Detect which cell encompasses the target text, then output its [x, y] center coordinate. 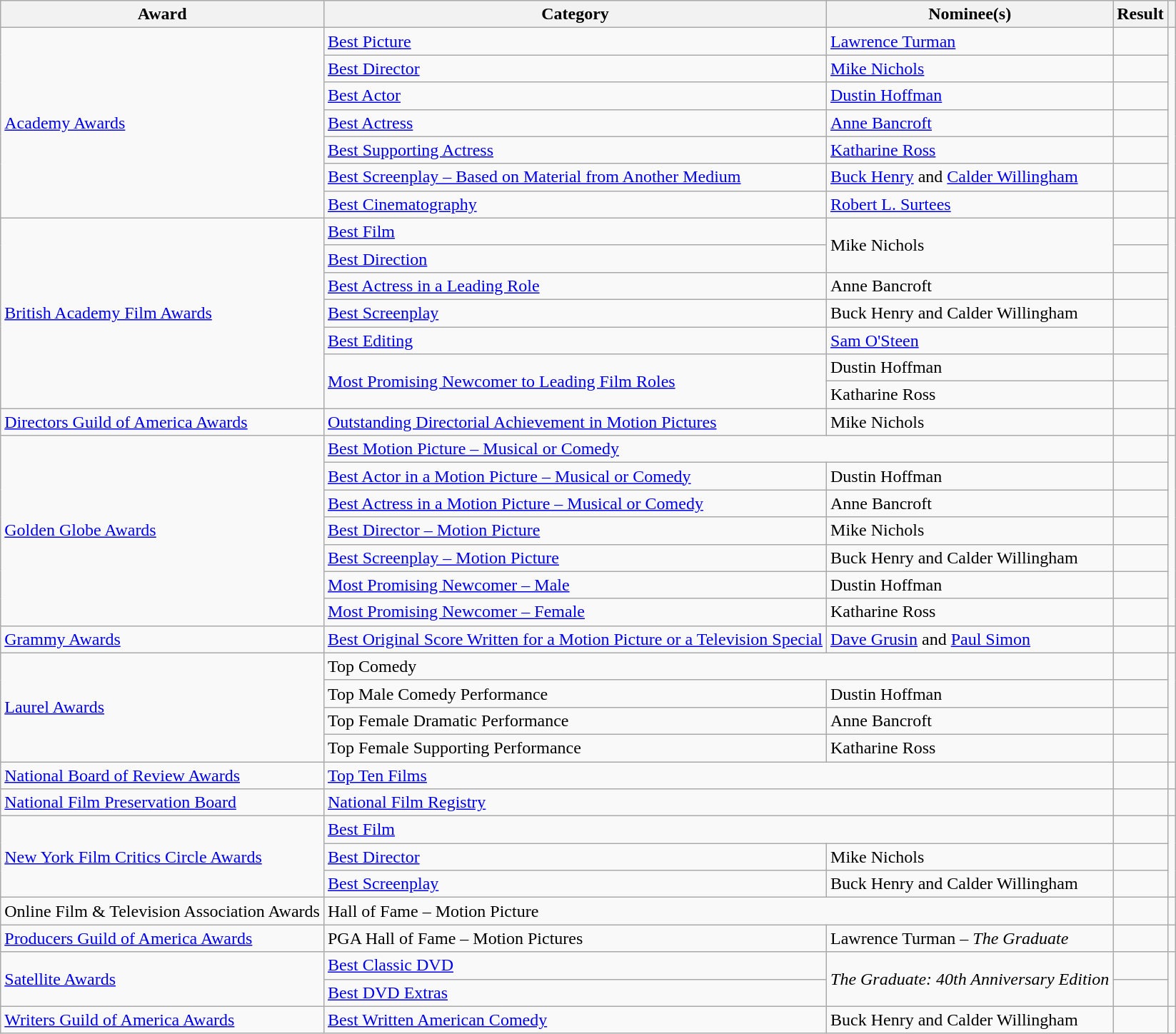
Lawrence Turman – The Graduate [970, 938]
Best Actress in a Leading Role [575, 286]
Nominee(s) [970, 14]
Dave Grusin and Paul Simon [970, 639]
Category [575, 14]
Best Screenplay – Motion Picture [575, 558]
Top Ten Films [718, 775]
Most Promising Newcomer – Male [575, 585]
Academy Awards [163, 123]
Producers Guild of America Awards [163, 938]
Award [163, 14]
Best Actress in a Motion Picture – Musical or Comedy [575, 503]
Best Actress [575, 123]
Best Director – Motion Picture [575, 531]
Best Picture [575, 41]
National Board of Review Awards [163, 775]
Best Actor in a Motion Picture – Musical or Comedy [575, 476]
The Graduate: 40th Anniversary Edition [970, 979]
Best Direction [575, 258]
Top Comedy [718, 666]
Laurel Awards [163, 707]
Best Cinematography [575, 204]
Satellite Awards [163, 979]
Result [1140, 14]
Top Male Comedy Performance [575, 693]
Golden Globe Awards [163, 531]
National Film Preservation Board [163, 803]
National Film Registry [718, 803]
Best DVD Extras [575, 993]
Grammy Awards [163, 639]
Best Actor [575, 96]
Robert L. Surtees [970, 204]
Hall of Fame – Motion Picture [718, 911]
Best Editing [575, 341]
Most Promising Newcomer to Leading Film Roles [575, 381]
Top Female Supporting Performance [575, 748]
British Academy Film Awards [163, 313]
Top Female Dramatic Performance [575, 721]
New York Film Critics Circle Awards [163, 857]
Online Film & Television Association Awards [163, 911]
Most Promising Newcomer – Female [575, 612]
Best Written American Comedy [575, 1020]
Best Original Score Written for a Motion Picture or a Television Special [575, 639]
Outstanding Directorial Achievement in Motion Pictures [575, 422]
Lawrence Turman [970, 41]
Directors Guild of America Awards [163, 422]
Best Screenplay – Based on Material from Another Medium [575, 177]
PGA Hall of Fame – Motion Pictures [575, 938]
Best Classic DVD [575, 965]
Best Motion Picture – Musical or Comedy [718, 449]
Writers Guild of America Awards [163, 1020]
Best Supporting Actress [575, 150]
Sam O'Steen [970, 341]
